Locate the cell with the specified text and output its (X, Y) center coordinate. 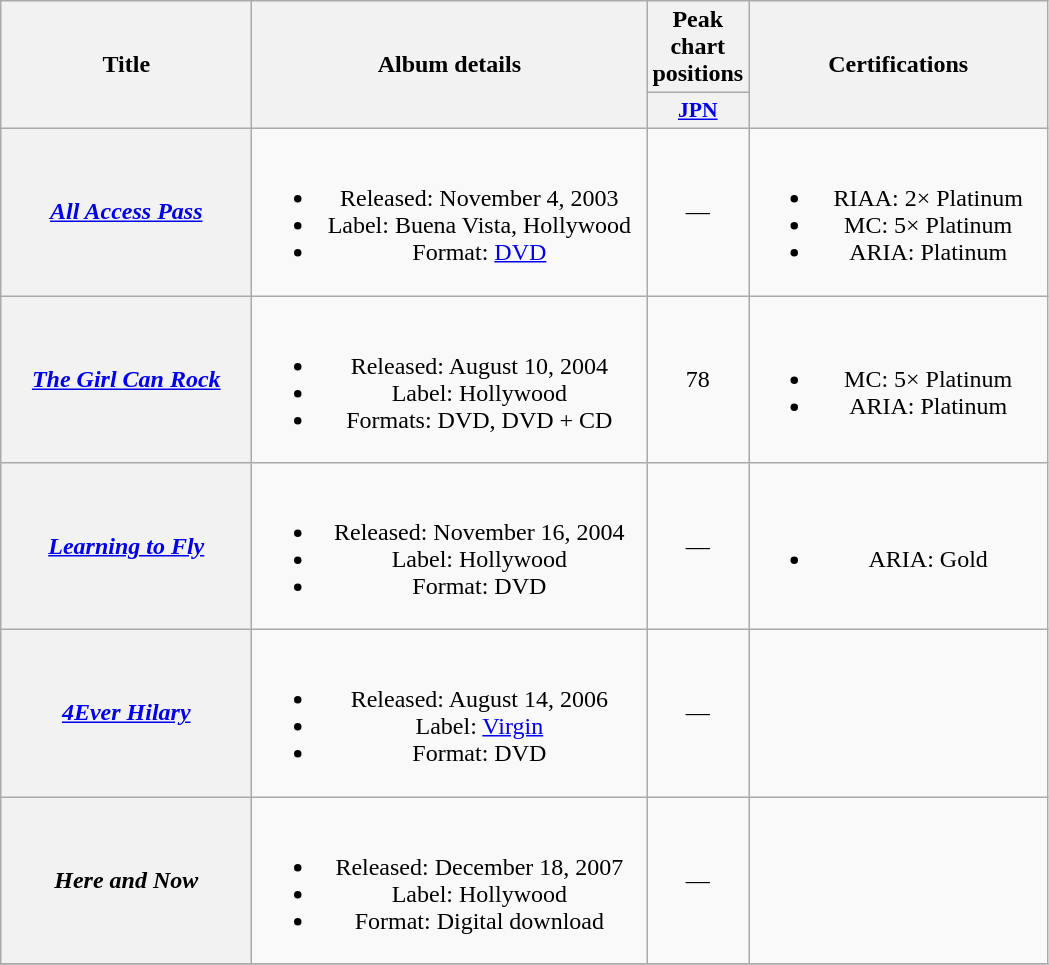
RIAA: 2× PlatinumMC: 5× PlatinumARIA: Platinum (898, 212)
4Ever Hilary (126, 714)
JPN (698, 111)
Here and Now (126, 880)
Released: December 18, 2007Label: HollywoodFormat: Digital download (450, 880)
78 (698, 380)
MC: 5× PlatinumARIA: Platinum (898, 380)
Album details (450, 65)
Learning to Fly (126, 546)
Certifications (898, 65)
Title (126, 65)
Peakchartpositions (698, 47)
Released: August 10, 2004Label: HollywoodFormats: DVD, DVD + CD (450, 380)
ARIA: Gold (898, 546)
Released: August 14, 2006Label: VirginFormat: DVD (450, 714)
The Girl Can Rock (126, 380)
Released: November 4, 2003Label: Buena Vista, HollywoodFormat: DVD (450, 212)
All Access Pass (126, 212)
Released: November 16, 2004Label: HollywoodFormat: DVD (450, 546)
